Find where the given text appears and provide that cell's center as (x, y) coordinate. 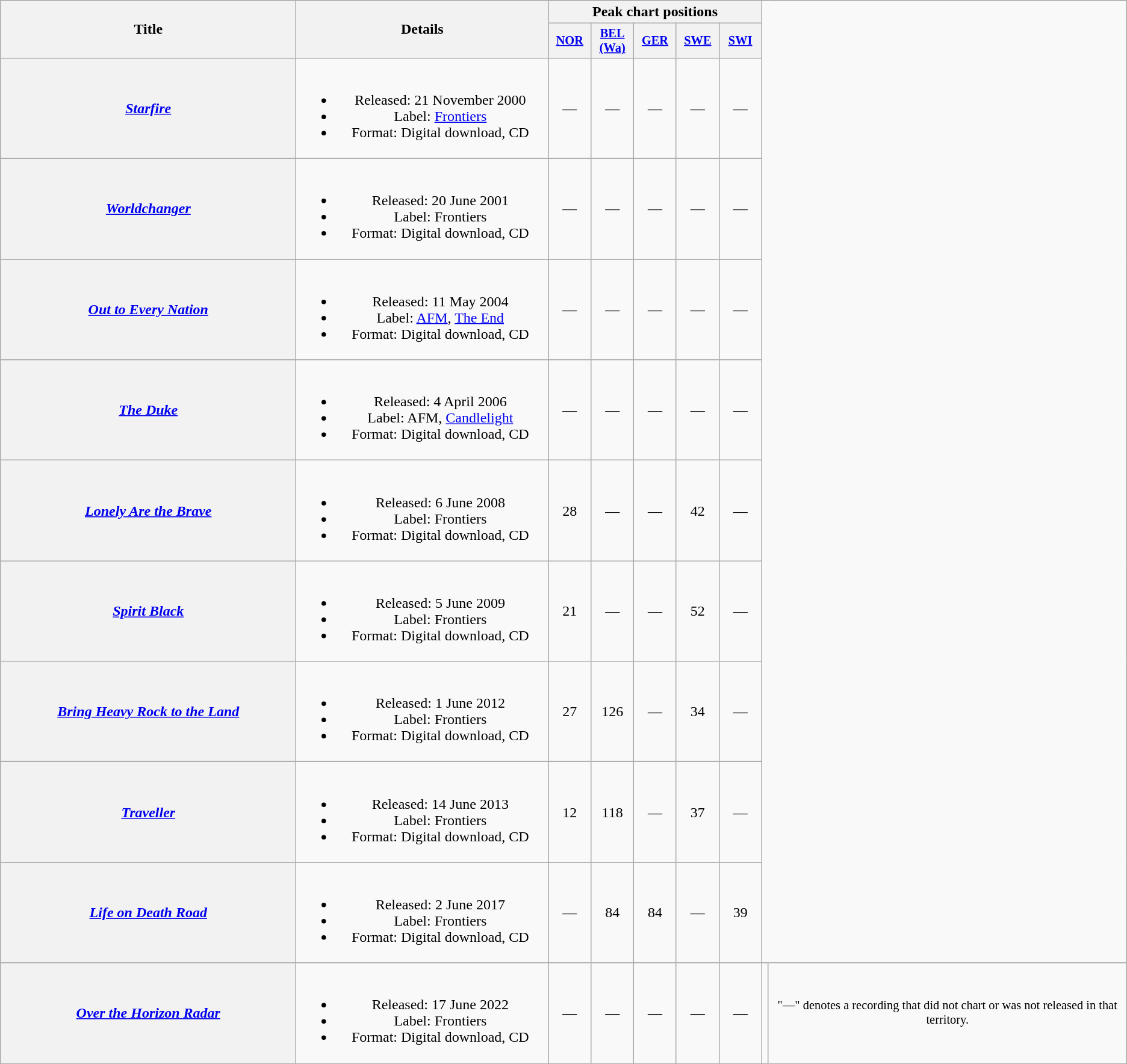
Out to Every Nation (148, 309)
GER (655, 41)
"—" denotes a recording that did not chart or was not released in that territory. (948, 1013)
Over the Horizon Radar (148, 1013)
Starfire (148, 108)
21 (570, 611)
NOR (570, 41)
39 (740, 912)
Released: 14 June 2013Label: FrontiersFormat: Digital download, CD (423, 812)
52 (697, 611)
BEL(Wa) (613, 41)
Released: 21 November 2000Label: FrontiersFormat: Digital download, CD (423, 108)
Released: 2 June 2017Label: FrontiersFormat: Digital download, CD (423, 912)
126 (613, 711)
Lonely Are the Brave (148, 510)
42 (697, 510)
Title (148, 29)
12 (570, 812)
Released: 6 June 2008Label: FrontiersFormat: Digital download, CD (423, 510)
Released: 5 June 2009Label: FrontiersFormat: Digital download, CD (423, 611)
Bring Heavy Rock to the Land (148, 711)
Released: 4 April 2006Label: AFM, CandlelightFormat: Digital download, CD (423, 410)
Released: 1 June 2012Label: FrontiersFormat: Digital download, CD (423, 711)
27 (570, 711)
SWE (697, 41)
37 (697, 812)
SWI (740, 41)
34 (697, 711)
Released: 17 June 2022Label: FrontiersFormat: Digital download, CD (423, 1013)
Released: 20 June 2001Label: FrontiersFormat: Digital download, CD (423, 209)
The Duke (148, 410)
Worldchanger (148, 209)
Details (423, 29)
118 (613, 812)
28 (570, 510)
Spirit Black (148, 611)
Released: 11 May 2004Label: AFM, The EndFormat: Digital download, CD (423, 309)
Life on Death Road (148, 912)
Peak chart positions (655, 12)
Traveller (148, 812)
